Locate the cell with the specified text and output its [X, Y] center coordinate. 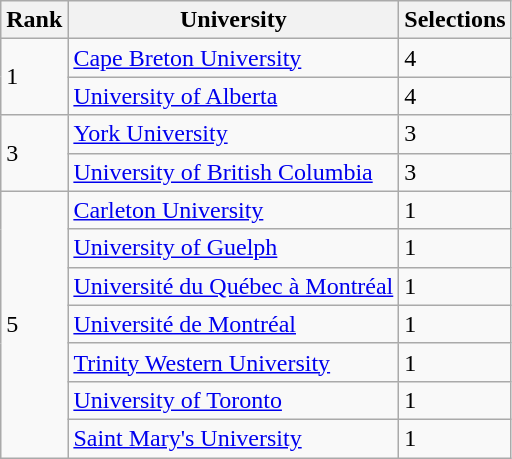
University of Alberta [234, 96]
University [234, 20]
York University [234, 134]
Carleton University [234, 210]
University of Toronto [234, 400]
Rank [34, 20]
University of British Columbia [234, 172]
Université du Québec à Montréal [234, 286]
University of Guelph [234, 248]
Université de Montréal [234, 324]
Saint Mary's University [234, 438]
Cape Breton University [234, 58]
Trinity Western University [234, 362]
5 [34, 324]
Selections [455, 20]
